Output the [X, Y] coordinate of the center of the cell containing the given text.  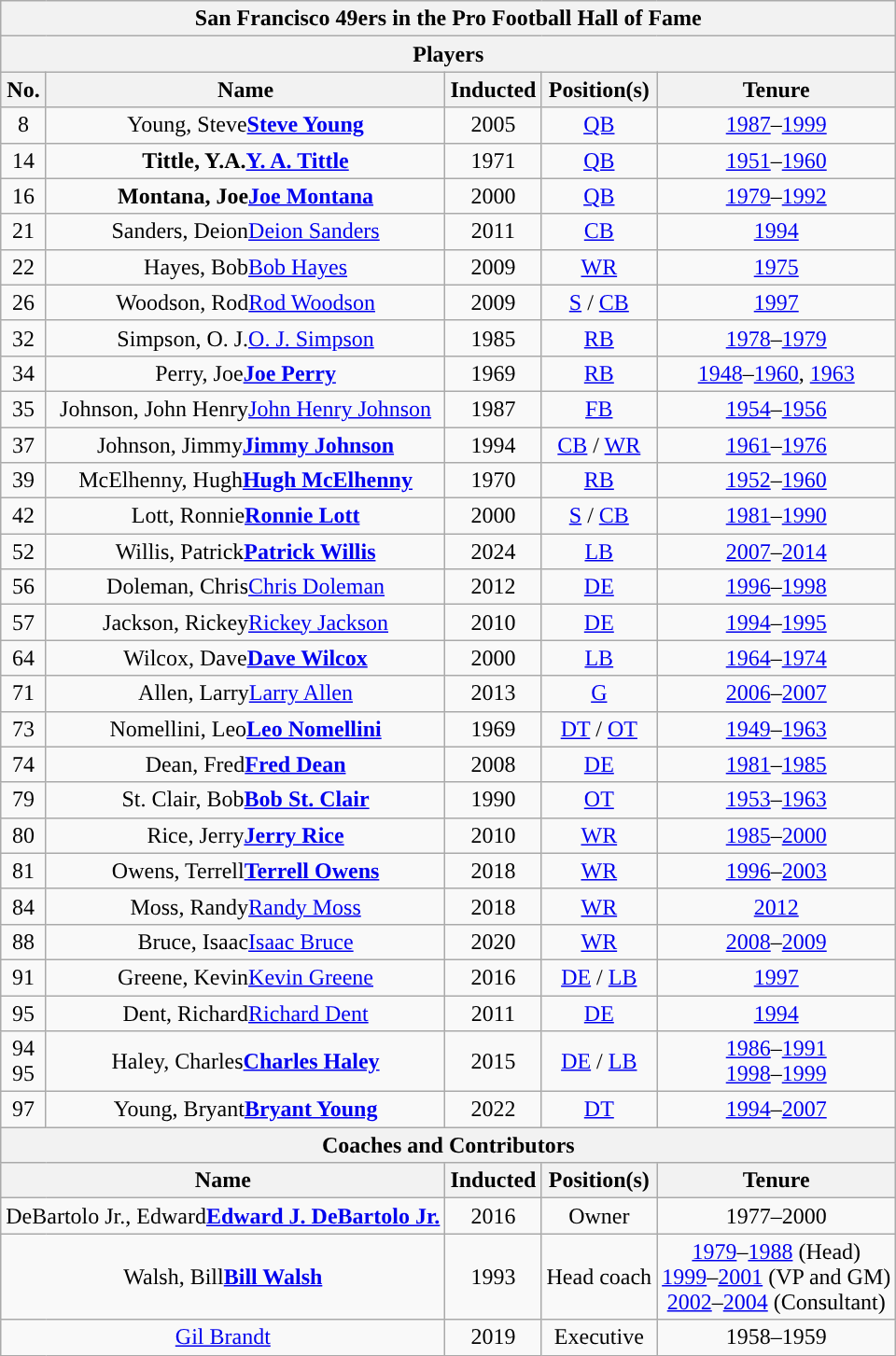
Lott, RonnieRonnie Lott [245, 516]
Woodson, RodRod Woodson [245, 302]
73 [23, 729]
Allen, LarryLarry Allen [245, 693]
1994–2007 [777, 1110]
2022 [493, 1110]
26 [23, 302]
Simpson, O. J.O. J. Simpson [245, 338]
2013 [493, 693]
Gil Brandt [223, 1337]
Nomellini, LeoLeo Nomellini [245, 729]
Walsh, BillBill Walsh [223, 1277]
81 [23, 871]
1953–1963 [777, 800]
22 [23, 267]
No. [23, 90]
FB [599, 409]
1958–1959 [777, 1337]
84 [23, 906]
1979–1992 [777, 196]
8 [23, 125]
Jackson, RickeyRickey Jackson [245, 622]
Dean, FredFred Dean [245, 764]
Young, BryantBryant Young [245, 1110]
2008 [493, 764]
1977–2000 [777, 1216]
1951–1960 [777, 161]
Hayes, BobBob Hayes [245, 267]
97 [23, 1110]
37 [23, 445]
1996–2003 [777, 871]
1990 [493, 800]
64 [23, 658]
1993 [493, 1277]
1985–2000 [777, 835]
16 [23, 196]
1961–1976 [777, 445]
Montana, JoeJoe Montana [245, 196]
1987 [493, 409]
42 [23, 516]
2007–2014 [777, 552]
DT / OT [599, 729]
88 [23, 942]
52 [23, 552]
1952–1960 [777, 481]
34 [23, 373]
1970 [493, 481]
Rice, JerryJerry Rice [245, 835]
1975 [777, 267]
DT [599, 1110]
1979–1988 (Head)1999–2001 (VP and GM)2002–2004 (Consultant) [777, 1277]
G [599, 693]
1954–1956 [777, 409]
Head coach [599, 1277]
71 [23, 693]
Bruce, IsaacIsaac Bruce [245, 942]
Young, SteveSteve Young [245, 125]
21 [23, 231]
2006–2007 [777, 693]
1981–1990 [777, 516]
McElhenny, HughHugh McElhenny [245, 481]
2015 [493, 1062]
Players [448, 54]
CB [599, 231]
57 [23, 622]
14 [23, 161]
1985 [493, 338]
1949–1963 [777, 729]
Sanders, DeionDeion Sanders [245, 231]
2008–2009 [777, 942]
Haley, CharlesCharles Haley [245, 1062]
OT [599, 800]
2005 [493, 125]
1986–19911998–1999 [777, 1062]
CB / WR [599, 445]
1978–1979 [777, 338]
56 [23, 587]
Owens, TerrellTerrell Owens [245, 871]
Willis, PatrickPatrick Willis [245, 552]
Dent, RichardRichard Dent [245, 1013]
Coaches and Contributors [448, 1145]
1971 [493, 161]
35 [23, 409]
91 [23, 977]
9495 [23, 1062]
2024 [493, 552]
Greene, KevinKevin Greene [245, 977]
Owner [599, 1216]
1994–1995 [777, 622]
DeBartolo Jr., EdwardEdward J. DeBartolo Jr. [223, 1216]
74 [23, 764]
San Francisco 49ers in the Pro Football Hall of Fame [448, 19]
Moss, RandyRandy Moss [245, 906]
Johnson, JimmyJimmy Johnson [245, 445]
80 [23, 835]
1996–1998 [777, 587]
Doleman, ChrisChris Doleman [245, 587]
1981–1985 [777, 764]
Executive [599, 1337]
79 [23, 800]
St. Clair, BobBob St. Clair [245, 800]
1948–1960, 1963 [777, 373]
39 [23, 481]
95 [23, 1013]
Wilcox, DaveDave Wilcox [245, 658]
Johnson, John HenryJohn Henry Johnson [245, 409]
32 [23, 338]
2019 [493, 1337]
1987–1999 [777, 125]
Tittle, Y.A.Y. A. Tittle [245, 161]
Perry, JoeJoe Perry [245, 373]
2020 [493, 942]
1964–1974 [777, 658]
